Return the (X, Y) coordinate for the center point of the cell that contains the specified text.  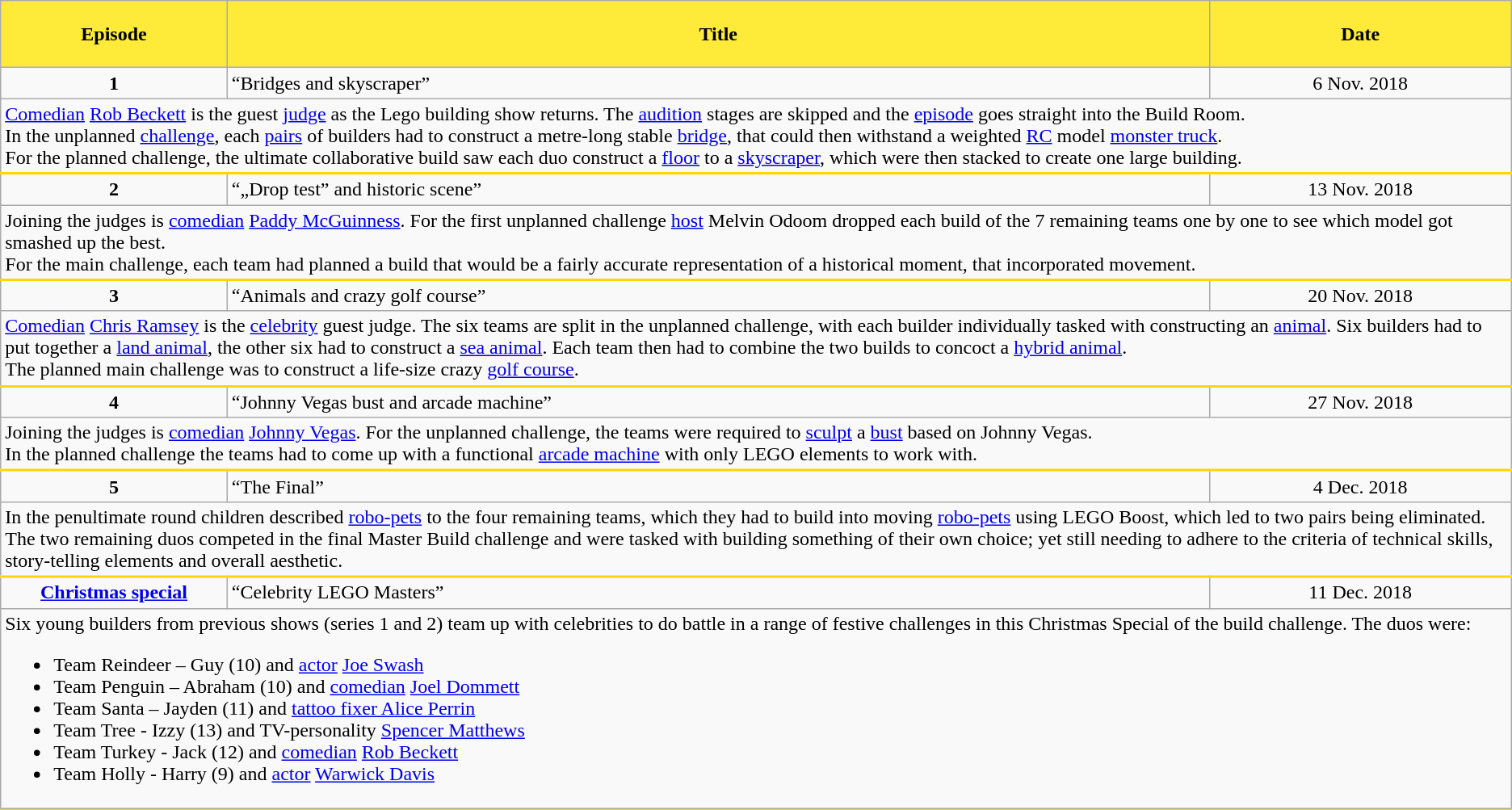
6 Nov. 2018 (1360, 83)
20 Nov. 2018 (1360, 296)
“Johnny Vegas bust and arcade machine” (718, 402)
13 Nov. 2018 (1360, 189)
“The Final” (718, 486)
“Animals and crazy golf course” (718, 296)
“Celebrity LEGO Masters” (718, 593)
Episode (115, 34)
4 Dec. 2018 (1360, 486)
2 (115, 189)
1 (115, 83)
11 Dec. 2018 (1360, 593)
3 (115, 296)
Date (1360, 34)
Christmas special (115, 593)
“Bridges and skyscraper” (718, 83)
“„Drop test” and historic scene” (718, 189)
5 (115, 486)
4 (115, 402)
27 Nov. 2018 (1360, 402)
Title (718, 34)
